Extract the (x, y) coordinate from the center of the cell holding the provided text.  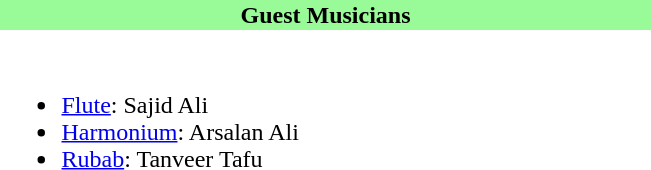
Guest Musicians (326, 15)
